Locate the cell with the specified text and output its (x, y) center coordinate. 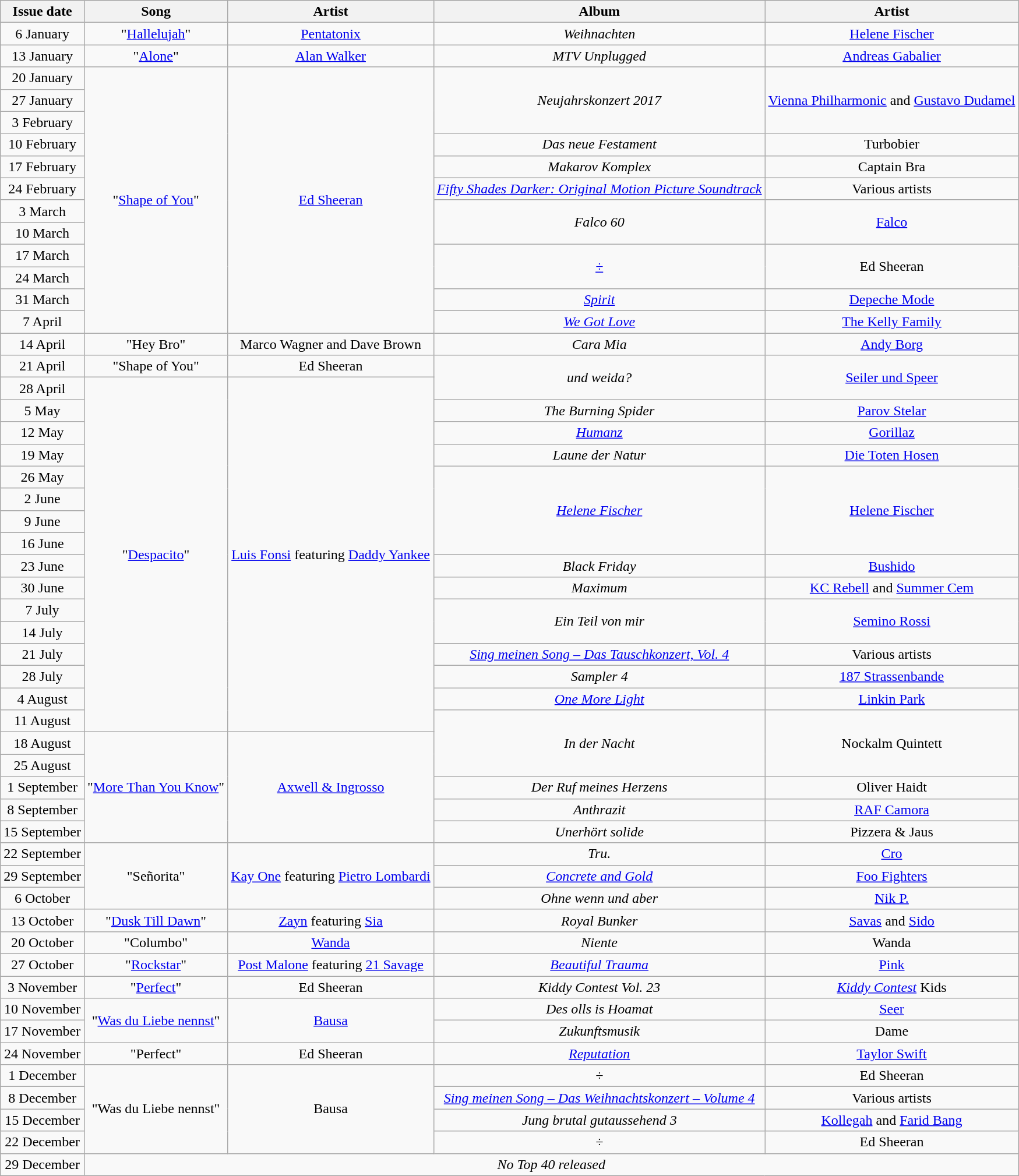
Neujahrskonzert 2017 (599, 100)
Falco 60 (599, 222)
Semino Rossi (891, 621)
Luis Fonsi featuring Daddy Yankee (331, 555)
"Rockstar" (156, 965)
12 May (43, 433)
10 February (43, 144)
Andy Borg (891, 344)
Zayn featuring Sia (331, 920)
1 December (43, 1076)
Post Malone featuring 21 Savage (331, 965)
Nockalm Quintett (891, 743)
No Top 40 released (551, 1164)
29 December (43, 1164)
Axwell & Ingrosso (331, 787)
"Despacito" (156, 555)
28 July (43, 677)
Der Ruf meines Herzens (599, 787)
7 April (43, 322)
11 August (43, 721)
17 November (43, 1032)
24 November (43, 1054)
Gorillaz (891, 433)
"More Than You Know" (156, 787)
Seiler und Speer (891, 377)
"Columbo" (156, 942)
In der Nacht (599, 743)
13 January (43, 56)
KC Rebell and Summer Cem (891, 588)
Kollegah and Farid Bang (891, 1120)
Black Friday (599, 566)
17 March (43, 255)
Depeche Mode (891, 300)
20 October (43, 942)
187 Strassenbande (891, 677)
Foo Fighters (891, 876)
14 July (43, 632)
1 September (43, 787)
20 January (43, 78)
3 November (43, 987)
13 October (43, 920)
7 July (43, 610)
"Hallelujah" (156, 34)
Spirit (599, 300)
Unerhört solide (599, 832)
22 September (43, 854)
The Kelly Family (891, 322)
Reputation (599, 1054)
Taylor Swift (891, 1054)
9 June (43, 521)
Marco Wagner and Dave Brown (331, 344)
24 March (43, 278)
Humanz (599, 433)
2 June (43, 499)
Nik P. (891, 898)
Album (599, 12)
27 October (43, 965)
Kay One featuring Pietro Lombardi (331, 876)
Pink (891, 965)
Zukunftsmusik (599, 1032)
27 January (43, 100)
Linkin Park (891, 699)
Sing meinen Song – Das Weihnachtskonzert – Volume 4 (599, 1098)
Turbobier (891, 144)
3 March (43, 211)
Die Toten Hosen (891, 455)
4 August (43, 699)
Pizzera & Jaus (891, 832)
und weida? (599, 377)
The Burning Spider (599, 411)
Savas and Sido (891, 920)
"Hey Bro" (156, 344)
23 June (43, 566)
6 October (43, 898)
We Got Love (599, 322)
RAF Camora (891, 810)
31 March (43, 300)
15 September (43, 832)
6 January (43, 34)
10 November (43, 1009)
Alan Walker (331, 56)
22 December (43, 1142)
10 March (43, 233)
Niente (599, 942)
Laune der Natur (599, 455)
Maximum (599, 588)
25 August (43, 765)
Kiddy Contest Vol. 23 (599, 987)
Falco (891, 222)
Sampler 4 (599, 677)
21 July (43, 655)
Ein Teil von mir (599, 621)
17 February (43, 167)
30 June (43, 588)
Tru. (599, 854)
Anthrazit (599, 810)
MTV Unplugged (599, 56)
Weihnachten (599, 34)
26 May (43, 477)
Ohne wenn und aber (599, 898)
Fifty Shades Darker: Original Motion Picture Soundtrack (599, 189)
21 April (43, 366)
Des olls is Hoamat (599, 1009)
One More Light (599, 699)
Sing meinen Song – Das Tauschkonzert, Vol. 4 (599, 655)
"Dusk Till Dawn" (156, 920)
14 April (43, 344)
24 February (43, 189)
Cro (891, 854)
"Alone" (156, 56)
Das neue Festament (599, 144)
Oliver Haidt (891, 787)
Issue date (43, 12)
Song (156, 12)
5 May (43, 411)
"Señorita" (156, 876)
16 June (43, 543)
Bushido (891, 566)
Parov Stelar (891, 411)
28 April (43, 389)
Pentatonix (331, 34)
8 September (43, 810)
15 December (43, 1120)
19 May (43, 455)
29 September (43, 876)
Concrete and Gold (599, 876)
Vienna Philharmonic and Gustavo Dudamel (891, 100)
Kiddy Contest Kids (891, 987)
Captain Bra (891, 167)
Beautiful Trauma (599, 965)
Royal Bunker (599, 920)
18 August (43, 743)
Seer (891, 1009)
Jung brutal gutaussehend 3 (599, 1120)
8 December (43, 1098)
Cara Mia (599, 344)
3 February (43, 122)
Makarov Komplex (599, 167)
Dame (891, 1032)
Andreas Gabalier (891, 56)
